Capture the cell that displays the provided text and extract its [X, Y] central coordinate. 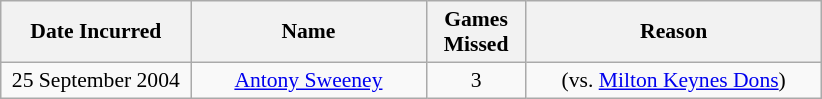
25 September 2004 [96, 80]
(vs. Milton Keynes Dons) [674, 80]
Antony Sweeney [308, 80]
Date Incurred [96, 32]
Reason [674, 32]
Name [308, 32]
3 [476, 80]
Games Missed [476, 32]
